Provide the (X, Y) coordinate of the cell's center where the given text is located.  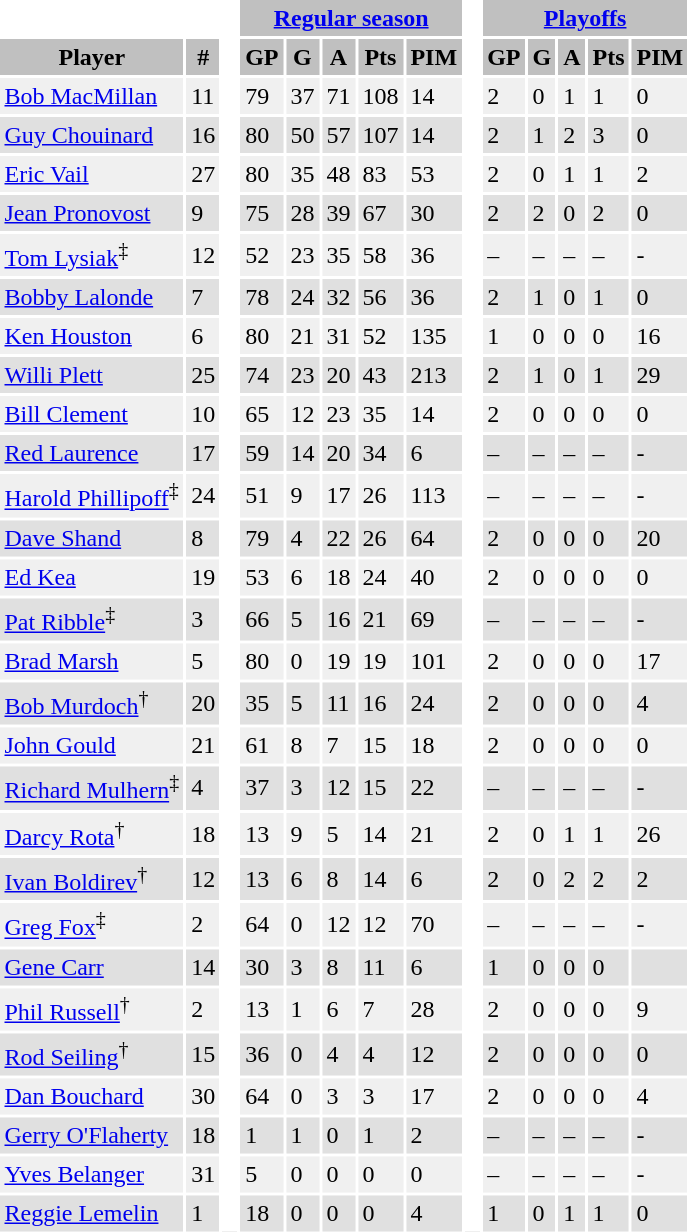
10 (204, 414)
Bobby Lalonde (92, 297)
Darcy Rota† (92, 833)
Eric Vail (92, 174)
69 (434, 619)
Pat Ribble‡ (92, 619)
Jean Pronovost (92, 213)
108 (380, 96)
Dan Bouchard (92, 1097)
Bob Murdoch† (92, 703)
39 (338, 213)
PIM (434, 57)
Willi Plett (92, 375)
Ed Kea (92, 577)
101 (434, 661)
74 (262, 375)
Ken Houston (92, 336)
Gerry O'Flaherty (92, 1136)
Reggie Lemelin (92, 1214)
71 (338, 96)
56 (380, 297)
27 (204, 174)
66 (262, 619)
43 (380, 375)
213 (434, 375)
Player (92, 57)
Dave Shand (92, 538)
51 (262, 495)
65 (262, 414)
61 (262, 746)
83 (380, 174)
Bill Clement (92, 414)
Rod Seiling† (92, 1054)
135 (434, 336)
Richard Mulhern‡ (92, 788)
Ivan Boldirev† (92, 879)
58 (380, 255)
Yves Belanger (92, 1175)
113 (434, 495)
40 (434, 577)
# (204, 57)
25 (204, 375)
57 (338, 135)
50 (302, 135)
John Gould (92, 746)
Regular season (352, 18)
59 (262, 453)
Brad Marsh (92, 661)
107 (380, 135)
70 (434, 924)
75 (262, 213)
Red Laurence (92, 453)
Harold Phillipoff‡ (92, 495)
Gene Carr (92, 967)
Bob MacMillan (92, 96)
67 (380, 213)
Guy Chouinard (92, 135)
78 (262, 297)
Phil Russell† (92, 1009)
34 (380, 453)
Tom Lysiak‡ (92, 255)
48 (338, 174)
Greg Fox‡ (92, 924)
32 (338, 297)
